Pinpoint the cell where the given text exists, returning its (x, y) midpoint coordinate. 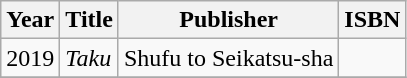
Year (30, 20)
Publisher (228, 20)
Shufu to Seikatsu-sha (228, 58)
Title (90, 20)
2019 (30, 58)
Taku (90, 58)
ISBN (372, 20)
